Extract the (X, Y) coordinate from the center of the cell holding the provided text.  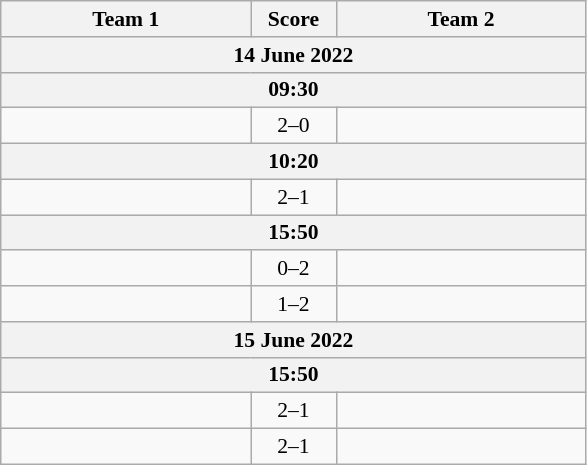
Score (294, 19)
Team 1 (126, 19)
09:30 (294, 90)
0–2 (294, 269)
2–0 (294, 126)
1–2 (294, 304)
15 June 2022 (294, 340)
Team 2 (461, 19)
14 June 2022 (294, 55)
10:20 (294, 162)
